Output the (x, y) coordinate of the center of the cell containing the given text.  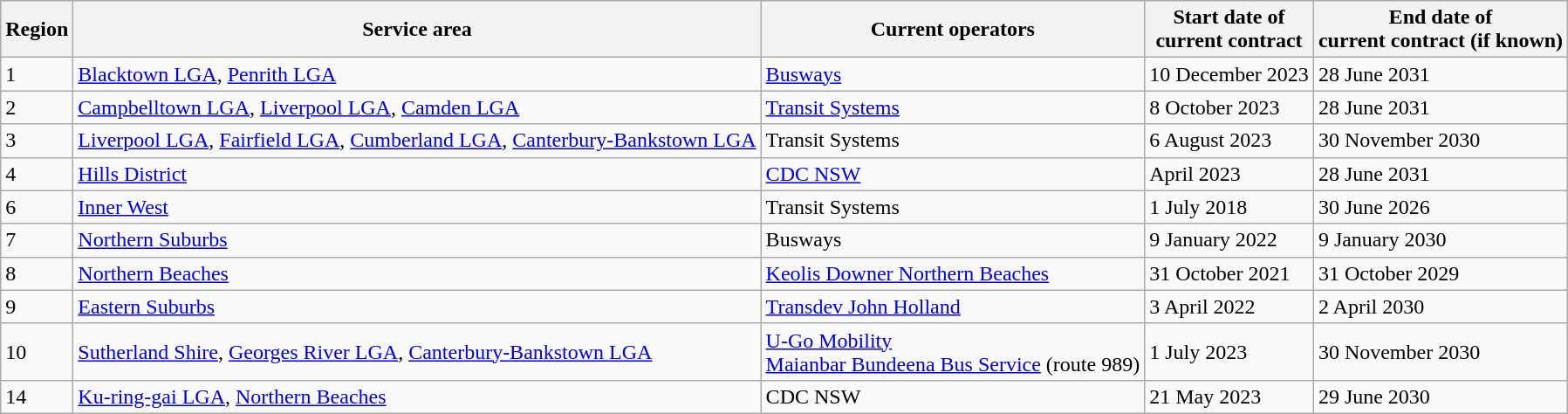
3 April 2022 (1229, 307)
Liverpool LGA, Fairfield LGA, Cumberland LGA, Canterbury-Bankstown LGA (417, 141)
6 (37, 207)
Campbelltown LGA, Liverpool LGA, Camden LGA (417, 107)
9 January 2022 (1229, 240)
Service area (417, 30)
Inner West (417, 207)
6 August 2023 (1229, 141)
Hills District (417, 174)
Eastern Suburbs (417, 307)
Transdev John Holland (953, 307)
2 (37, 107)
Region (37, 30)
2 April 2030 (1440, 307)
Ku-ring-gai LGA, Northern Beaches (417, 397)
4 (37, 174)
10 December 2023 (1229, 74)
29 June 2030 (1440, 397)
Northern Suburbs (417, 240)
21 May 2023 (1229, 397)
14 (37, 397)
3 (37, 141)
1 (37, 74)
31 October 2021 (1229, 273)
9 (37, 307)
End date ofcurrent contract (if known) (1440, 30)
1 July 2023 (1229, 351)
10 (37, 351)
U-Go MobilityMaianbar Bundeena Bus Service (route 989) (953, 351)
April 2023 (1229, 174)
Blacktown LGA, Penrith LGA (417, 74)
9 January 2030 (1440, 240)
8 (37, 273)
Current operators (953, 30)
Sutherland Shire, Georges River LGA, Canterbury-Bankstown LGA (417, 351)
Northern Beaches (417, 273)
Start date ofcurrent contract (1229, 30)
8 October 2023 (1229, 107)
30 June 2026 (1440, 207)
Keolis Downer Northern Beaches (953, 273)
31 October 2029 (1440, 273)
1 July 2018 (1229, 207)
7 (37, 240)
